Extract the [x, y] coordinate from the center of the cell holding the provided text.  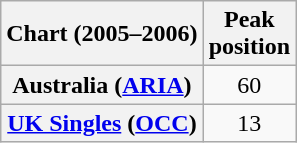
Australia (ARIA) [102, 85]
13 [249, 123]
UK Singles (OCC) [102, 123]
60 [249, 85]
Chart (2005–2006) [102, 34]
Peakposition [249, 34]
